For the text-containing cell, return its midpoint in [X, Y] coordinate format. 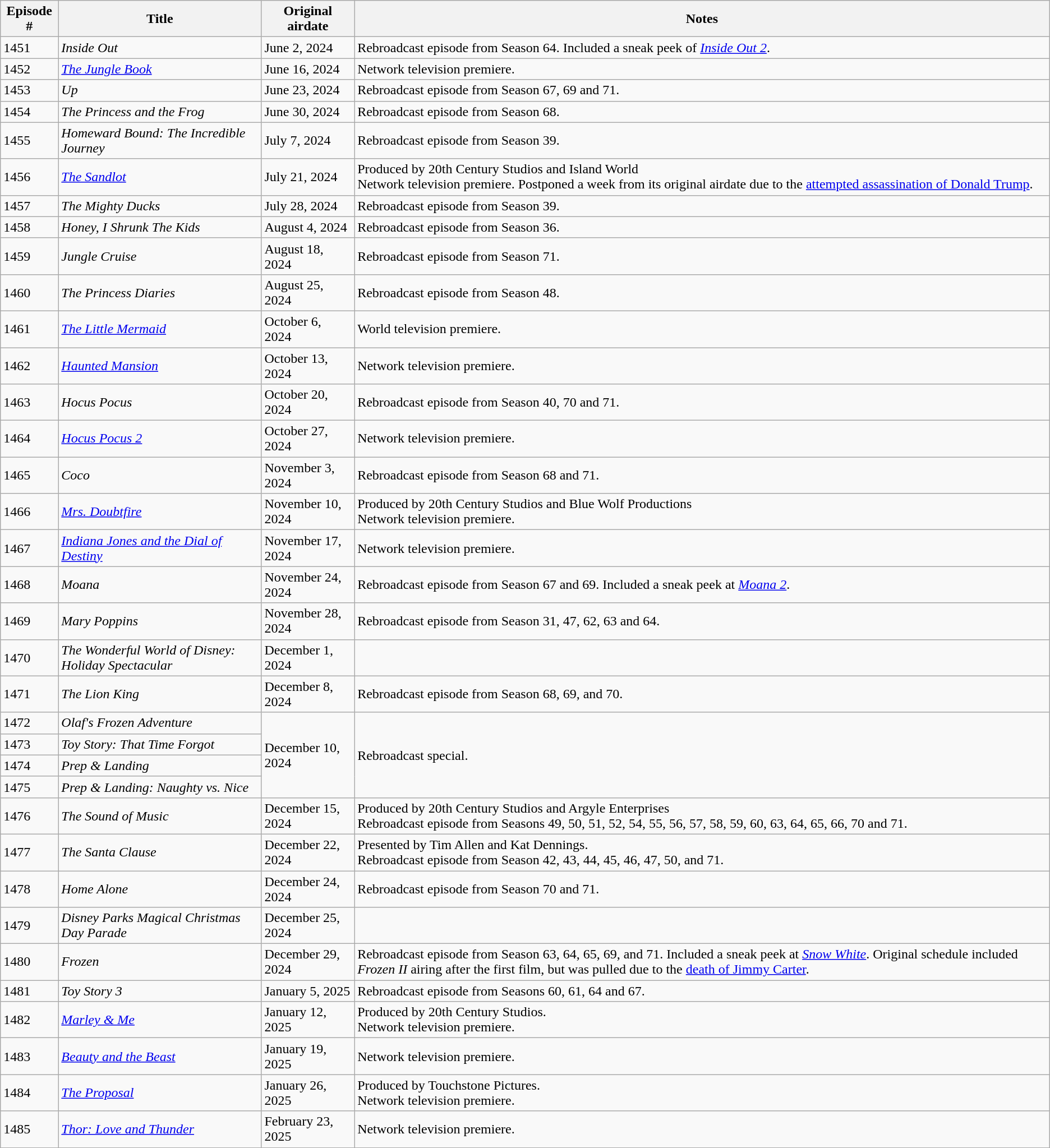
1451 [29, 48]
Title [160, 19]
1471 [29, 694]
1478 [29, 888]
Rebroadcast episode from Season 36. [702, 227]
Prep & Landing: Naughty vs. Nice [160, 787]
Produced by 20th Century Studios and Blue Wolf ProductionsNetwork television premiere. [702, 511]
December 10, 2024 [308, 755]
Notes [702, 19]
July 28, 2024 [308, 206]
The Princess and the Frog [160, 112]
1460 [29, 293]
1456 [29, 177]
February 23, 2025 [308, 1129]
Frozen [160, 962]
1479 [29, 925]
November 28, 2024 [308, 621]
December 8, 2024 [308, 694]
January 19, 2025 [308, 1057]
Rebroadcast episode from Season 40, 70 and 71. [702, 403]
Rebroadcast episode from Season 64. Included a sneak peek of Inside Out 2. [702, 48]
1467 [29, 548]
1472 [29, 723]
1462 [29, 366]
December 25, 2024 [308, 925]
January 26, 2025 [308, 1092]
Moana [160, 584]
Honey, I Shrunk The Kids [160, 227]
January 5, 2025 [308, 991]
December 1, 2024 [308, 657]
Rebroadcast episode from Season 71. [702, 256]
Toy Story: That Time Forgot [160, 744]
1480 [29, 962]
Rebroadcast episode from Seasons 60, 61, 64 and 67. [702, 991]
Rebroadcast episode from Season 31, 47, 62, 63 and 64. [702, 621]
June 30, 2024 [308, 112]
Rebroadcast special. [702, 755]
Disney Parks Magical Christmas Day Parade [160, 925]
Episode # [29, 19]
August 4, 2024 [308, 227]
July 21, 2024 [308, 177]
1473 [29, 744]
Hocus Pocus [160, 403]
October 27, 2024 [308, 439]
Original airdate [308, 19]
1483 [29, 1057]
1459 [29, 256]
The Proposal [160, 1092]
June 2, 2024 [308, 48]
Prep & Landing [160, 766]
Hocus Pocus 2 [160, 439]
1452 [29, 69]
The Princess Diaries [160, 293]
December 29, 2024 [308, 962]
Rebroadcast episode from Season 67 and 69. Included a sneak peek at Moana 2. [702, 584]
Rebroadcast episode from Season 68, 69, and 70. [702, 694]
December 22, 2024 [308, 852]
1485 [29, 1129]
Coco [160, 476]
The Jungle Book [160, 69]
1458 [29, 227]
Up [160, 90]
1453 [29, 90]
November 24, 2024 [308, 584]
November 3, 2024 [308, 476]
Jungle Cruise [160, 256]
Rebroadcast episode from Season 48. [702, 293]
November 17, 2024 [308, 548]
1465 [29, 476]
Mrs. Doubtfire [160, 511]
Olaf's Frozen Adventure [160, 723]
The Santa Clause [160, 852]
Rebroadcast episode from Season 67, 69 and 71. [702, 90]
The Sandlot [160, 177]
1476 [29, 815]
Produced by 20th Century Studios.Network television premiere. [702, 1020]
June 16, 2024 [308, 69]
July 7, 2024 [308, 140]
August 25, 2024 [308, 293]
Homeward Bound: The Incredible Journey [160, 140]
December 15, 2024 [308, 815]
1477 [29, 852]
Mary Poppins [160, 621]
1474 [29, 766]
Presented by Tim Allen and Kat Dennings.Rebroadcast episode from Season 42, 43, 44, 45, 46, 47, 50, and 71. [702, 852]
The Wonderful World of Disney: Holiday Spectacular [160, 657]
Beauty and the Beast [160, 1057]
August 18, 2024 [308, 256]
1466 [29, 511]
Indiana Jones and the Dial of Destiny [160, 548]
October 13, 2024 [308, 366]
The Mighty Ducks [160, 206]
Marley & Me [160, 1020]
Inside Out [160, 48]
1457 [29, 206]
Rebroadcast episode from Season 68 and 71. [702, 476]
Thor: Love and Thunder [160, 1129]
Rebroadcast episode from Season 70 and 71. [702, 888]
1482 [29, 1020]
1464 [29, 439]
October 6, 2024 [308, 329]
1463 [29, 403]
1455 [29, 140]
Home Alone [160, 888]
1461 [29, 329]
1454 [29, 112]
World television premiere. [702, 329]
June 23, 2024 [308, 90]
The Lion King [160, 694]
1470 [29, 657]
1469 [29, 621]
October 20, 2024 [308, 403]
1481 [29, 991]
Rebroadcast episode from Season 68. [702, 112]
November 10, 2024 [308, 511]
December 24, 2024 [308, 888]
Toy Story 3 [160, 991]
January 12, 2025 [308, 1020]
Haunted Mansion [160, 366]
The Little Mermaid [160, 329]
1475 [29, 787]
1468 [29, 584]
Produced by Touchstone Pictures.Network television premiere. [702, 1092]
1484 [29, 1092]
The Sound of Music [160, 815]
